Locate the cell with the specified text and output its [X, Y] center coordinate. 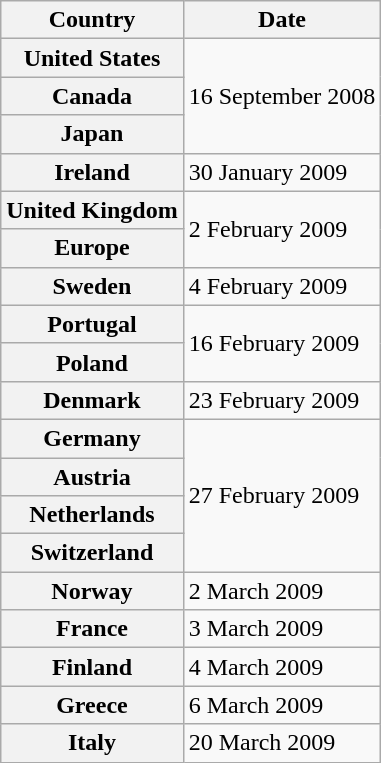
4 March 2009 [282, 667]
Poland [92, 362]
Country [92, 20]
16 February 2009 [282, 343]
30 January 2009 [282, 172]
27 February 2009 [282, 495]
20 March 2009 [282, 743]
23 February 2009 [282, 400]
6 March 2009 [282, 705]
4 February 2009 [282, 286]
United Kingdom [92, 210]
Netherlands [92, 515]
Austria [92, 477]
2 February 2009 [282, 229]
Canada [92, 96]
Finland [92, 667]
3 March 2009 [282, 629]
Date [282, 20]
Japan [92, 134]
United States [92, 58]
2 March 2009 [282, 591]
Portugal [92, 324]
Germany [92, 438]
Denmark [92, 400]
Ireland [92, 172]
Norway [92, 591]
Europe [92, 248]
16 September 2008 [282, 96]
France [92, 629]
Italy [92, 743]
Switzerland [92, 553]
Sweden [92, 286]
Greece [92, 705]
